Scan for the cell matching the given text and deliver its [x, y] coordinate at center. 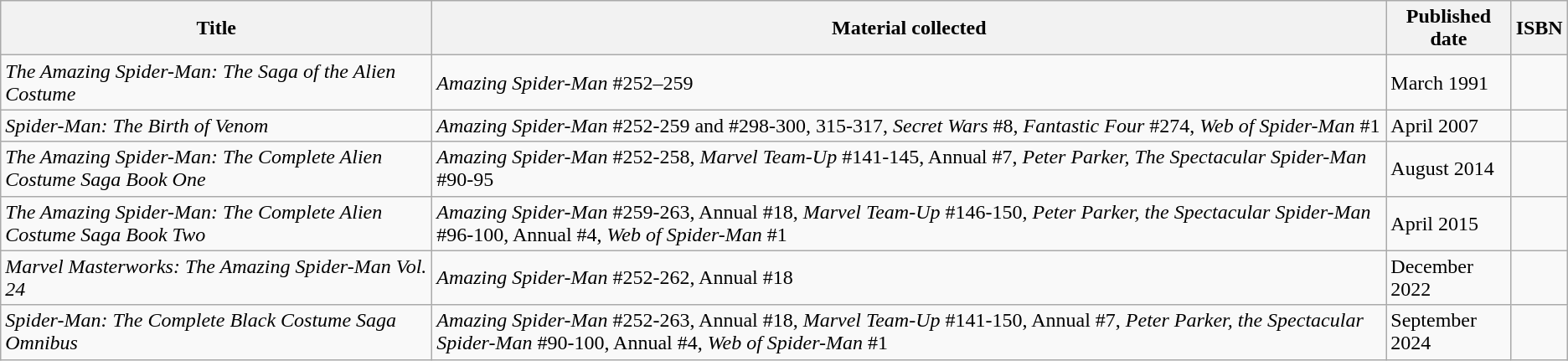
April 2007 [1449, 126]
The Amazing Spider-Man: The Complete Alien Costume Saga Book One [216, 169]
Amazing Spider-Man #252-259 and #298-300, 315-317, Secret Wars #8, Fantastic Four #274, Web of Spider-Man #1 [910, 126]
Spider-Man: The Complete Black Costume Saga Omnibus [216, 332]
Amazing Spider-Man #252-258, Marvel Team-Up #141-145, Annual #7, Peter Parker, The Spectacular Spider-Man #90-95 [910, 169]
April 2015 [1449, 223]
March 1991 [1449, 82]
Marvel Masterworks: The Amazing Spider-Man Vol. 24 [216, 278]
August 2014 [1449, 169]
September 2024 [1449, 332]
December 2022 [1449, 278]
Spider-Man: The Birth of Venom [216, 126]
Published date [1449, 28]
The Amazing Spider-Man: The Saga of the Alien Costume [216, 82]
Amazing Spider-Man #252–259 [910, 82]
Amazing Spider-Man #252-262, Annual #18 [910, 278]
Amazing Spider-Man #259-263, Annual #18, Marvel Team-Up #146-150, Peter Parker, the Spectacular Spider-Man #96-100, Annual #4, Web of Spider-Man #1 [910, 223]
Material collected [910, 28]
The Amazing Spider-Man: The Complete Alien Costume Saga Book Two [216, 223]
ISBN [1540, 28]
Title [216, 28]
